Output the [x, y] coordinate of the center of the cell containing the given text.  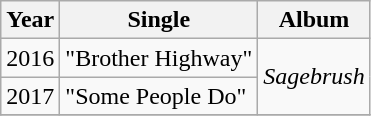
"Brother Highway" [159, 58]
2016 [30, 58]
2017 [30, 96]
Single [159, 20]
Sagebrush [314, 77]
Album [314, 20]
Year [30, 20]
"Some People Do" [159, 96]
